Capture the cell that displays the provided text and extract its [x, y] central coordinate. 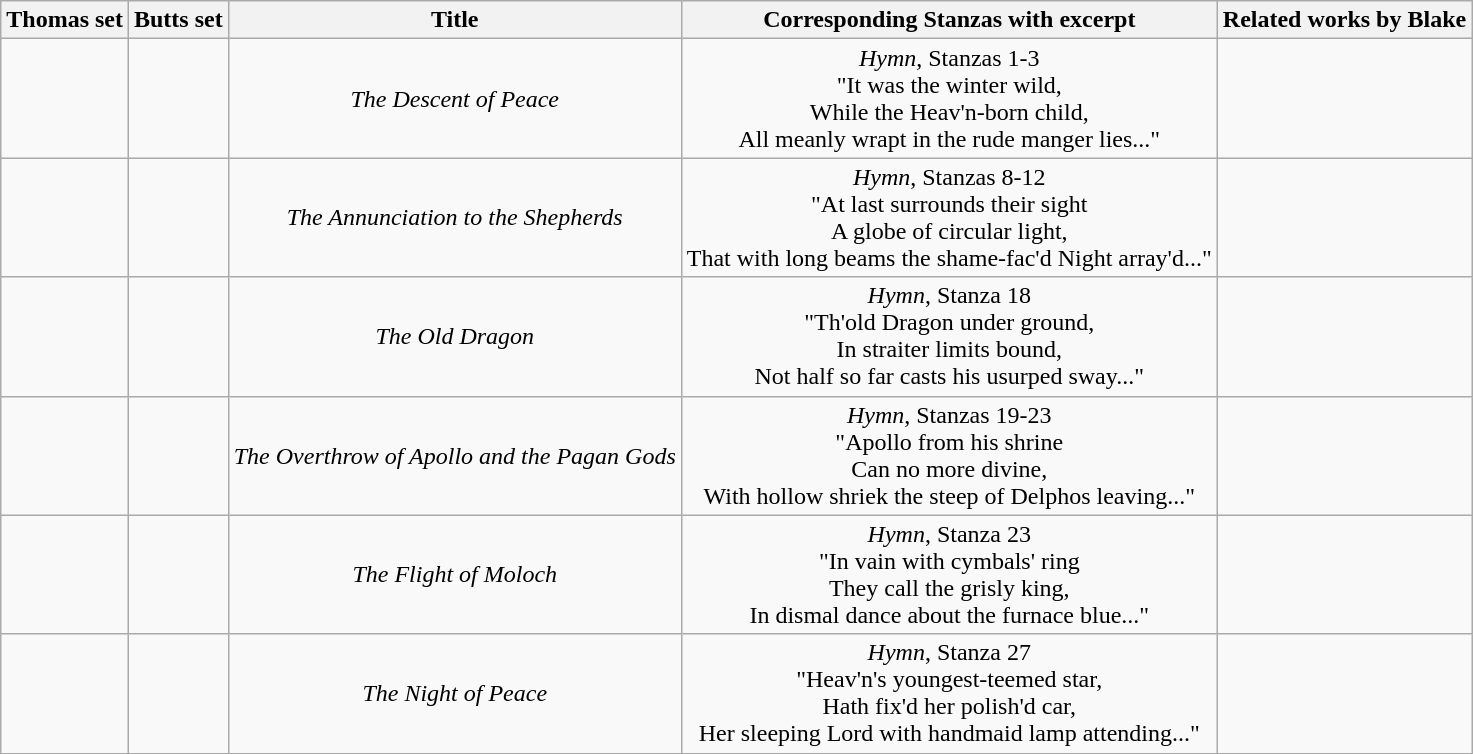
The Old Dragon [454, 336]
Corresponding Stanzas with excerpt [949, 20]
Thomas set [65, 20]
Hymn, Stanzas 8-12"At last surrounds their sightA globe of circular light,That with long beams the shame-fac'd Night array'd..." [949, 218]
Hymn, Stanza 23"In vain with cymbals' ringThey call the grisly king,In dismal dance about the furnace blue..." [949, 574]
The Flight of Moloch [454, 574]
Hymn, Stanzas 19-23"Apollo from his shrineCan no more divine,With hollow shriek the steep of Delphos leaving..." [949, 456]
Hymn, Stanza 27"Heav'n's youngest-teemed star,Hath fix'd her polish'd car,Her sleeping Lord with handmaid lamp attending..." [949, 694]
The Annunciation to the Shepherds [454, 218]
Butts set [178, 20]
Title [454, 20]
The Night of Peace [454, 694]
The Descent of Peace [454, 98]
Hymn, Stanza 18"Th'old Dragon under ground,In straiter limits bound,Not half so far casts his usurped sway..." [949, 336]
Hymn, Stanzas 1-3"It was the winter wild,While the Heav'n-born child,All meanly wrapt in the rude manger lies..." [949, 98]
The Overthrow of Apollo and the Pagan Gods [454, 456]
Related works by Blake [1344, 20]
